Identify which cell holds the provided text, then report its (x, y) central coordinate. 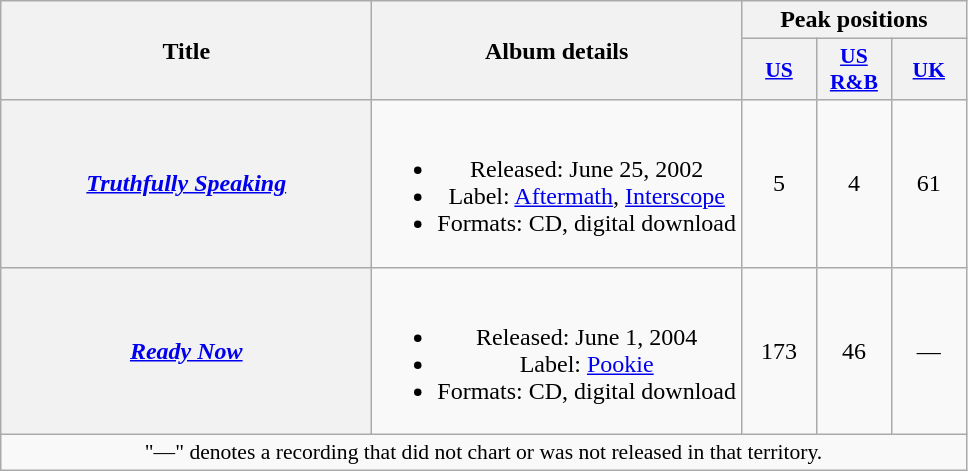
4 (854, 184)
Ready Now (186, 350)
Truthfully Speaking (186, 184)
46 (854, 350)
Album details (557, 50)
"—" denotes a recording that did not chart or was not released in that territory. (484, 452)
5 (780, 184)
Released: June 25, 2002Label: Aftermath, InterscopeFormats: CD, digital download (557, 184)
— (928, 350)
Released: June 1, 2004Label: PookieFormats: CD, digital download (557, 350)
173 (780, 350)
61 (928, 184)
Title (186, 50)
UK (928, 70)
US R&B (854, 70)
Peak positions (854, 20)
US (780, 70)
